Determine the (X, Y) coordinate at the center of the cell enclosing the given text.  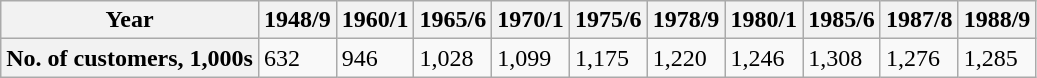
1,028 (453, 58)
1970/1 (531, 20)
Year (130, 20)
1985/6 (842, 20)
1,099 (531, 58)
1960/1 (375, 20)
1,220 (686, 58)
632 (297, 58)
1,246 (764, 58)
1,175 (608, 58)
1948/9 (297, 20)
1,308 (842, 58)
1,276 (919, 58)
1988/9 (997, 20)
1980/1 (764, 20)
1987/8 (919, 20)
No. of customers, 1,000s (130, 58)
1,285 (997, 58)
946 (375, 58)
1975/6 (608, 20)
1965/6 (453, 20)
1978/9 (686, 20)
